Capture the cell that displays the provided text and extract its [x, y] central coordinate. 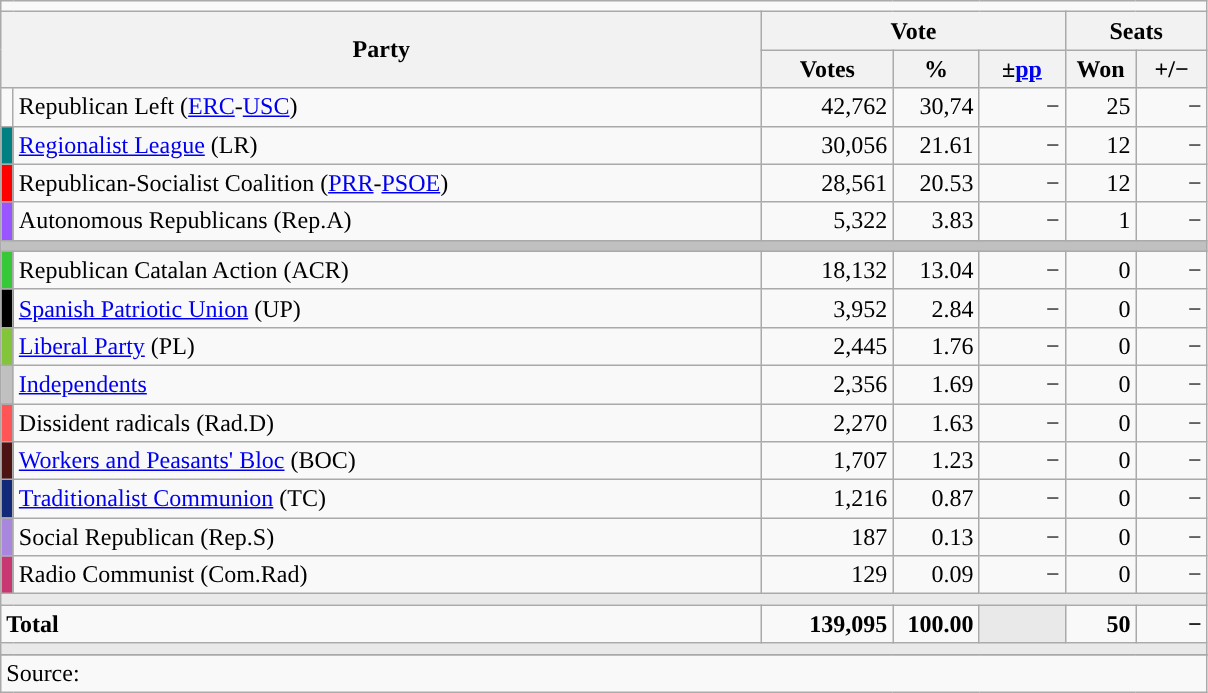
Republican-Socialist Coalition (PRR-PSOE) [387, 183]
Independents [387, 384]
Workers and Peasants' Bloc (BOC) [387, 461]
5,322 [828, 221]
2,270 [828, 423]
Dissident radicals (Rad.D) [387, 423]
Liberal Party (PL) [387, 346]
Party [382, 50]
50 [1100, 624]
1.76 [936, 346]
187 [828, 537]
13.04 [936, 270]
Votes [828, 69]
Republican Left (ERC-USC) [387, 107]
+/− [1172, 69]
3,952 [828, 308]
2,356 [828, 384]
2.84 [936, 308]
42,762 [828, 107]
30,74 [936, 107]
3.83 [936, 221]
Won [1100, 69]
±pp [1022, 69]
0.09 [936, 575]
21.61 [936, 145]
20.53 [936, 183]
% [936, 69]
18,132 [828, 270]
0.13 [936, 537]
Vote [914, 31]
1,707 [828, 461]
Seats [1136, 31]
2,445 [828, 346]
129 [828, 575]
Social Republican (Rep.S) [387, 537]
30,056 [828, 145]
1,216 [828, 499]
28,561 [828, 183]
1 [1100, 221]
Regionalist League (LR) [387, 145]
Total [382, 624]
Radio Communist (Com.Rad) [387, 575]
1.23 [936, 461]
Source: [604, 673]
Spanish Patriotic Union (UP) [387, 308]
25 [1100, 107]
Republican Catalan Action (ACR) [387, 270]
100.00 [936, 624]
Traditionalist Communion (TC) [387, 499]
Autonomous Republicans (Rep.A) [387, 221]
1.63 [936, 423]
139,095 [828, 624]
0.87 [936, 499]
1.69 [936, 384]
